From the cell containing the given text, extract its center point as [x, y] coordinate. 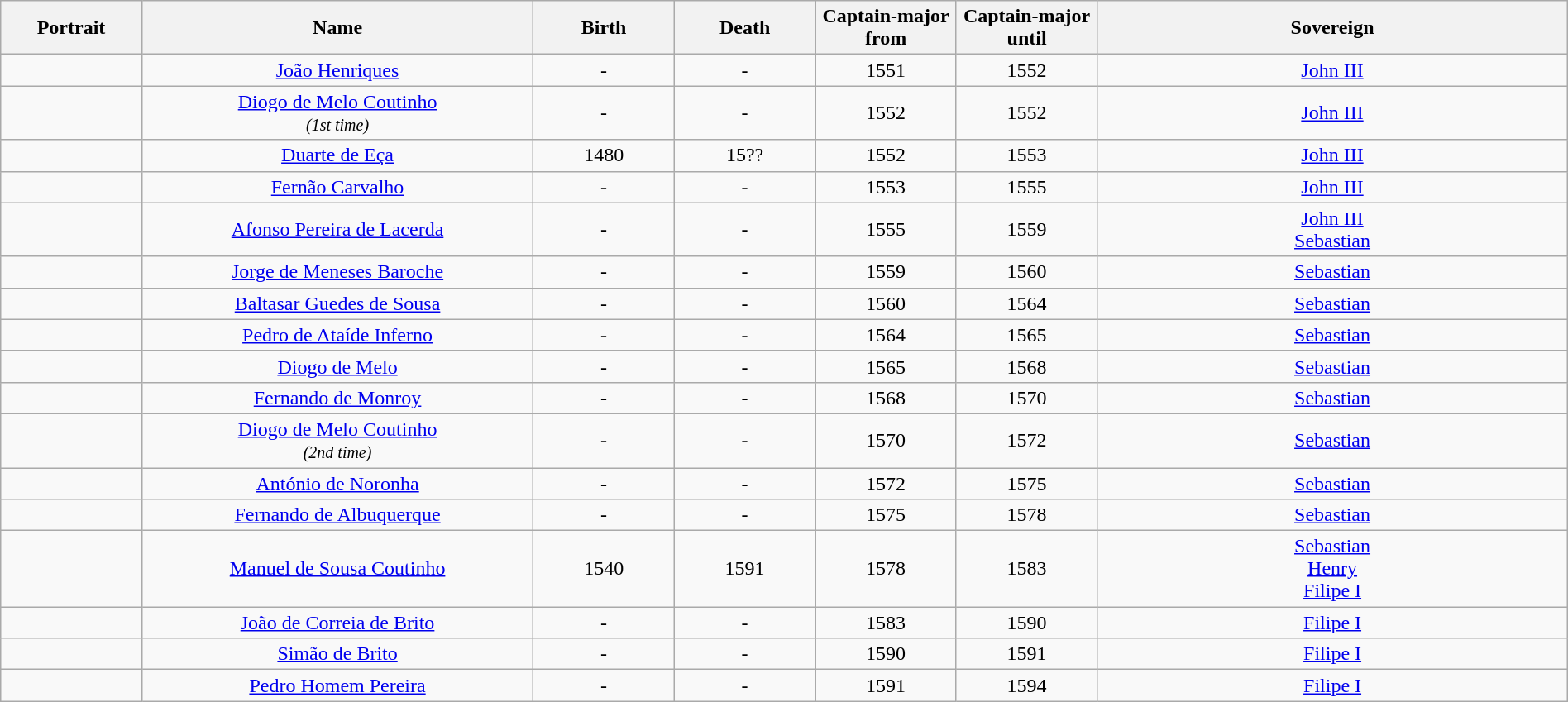
Afonso Pereira de Lacerda [337, 230]
1480 [604, 155]
Manuel de Sousa Coutinho [337, 569]
SebastianHenryFilipe I [1332, 569]
15?? [744, 155]
Fernão Carvalho [337, 187]
1594 [1026, 685]
Pedro de Ataíde Inferno [337, 335]
Name [337, 28]
John IIISebastian [1332, 230]
Duarte de Eça [337, 155]
Diogo de Melo [337, 366]
Fernando de Monroy [337, 398]
Simão de Brito [337, 654]
Sovereign [1332, 28]
Diogo de Melo Coutinho(2nd time) [337, 440]
Fernando de Albuquerque [337, 515]
Baltasar Guedes de Sousa [337, 303]
João Henriques [337, 70]
João de Correia de Brito [337, 623]
1551 [886, 70]
Portrait [71, 28]
Captain-major until [1026, 28]
Diogo de Melo Coutinho(1st time) [337, 112]
Jorge de Meneses Baroche [337, 272]
Birth [604, 28]
António de Noronha [337, 484]
Pedro Homem Pereira [337, 685]
Captain-major from [886, 28]
1540 [604, 569]
Death [744, 28]
